For the text-containing cell, return its midpoint in [x, y] coordinate format. 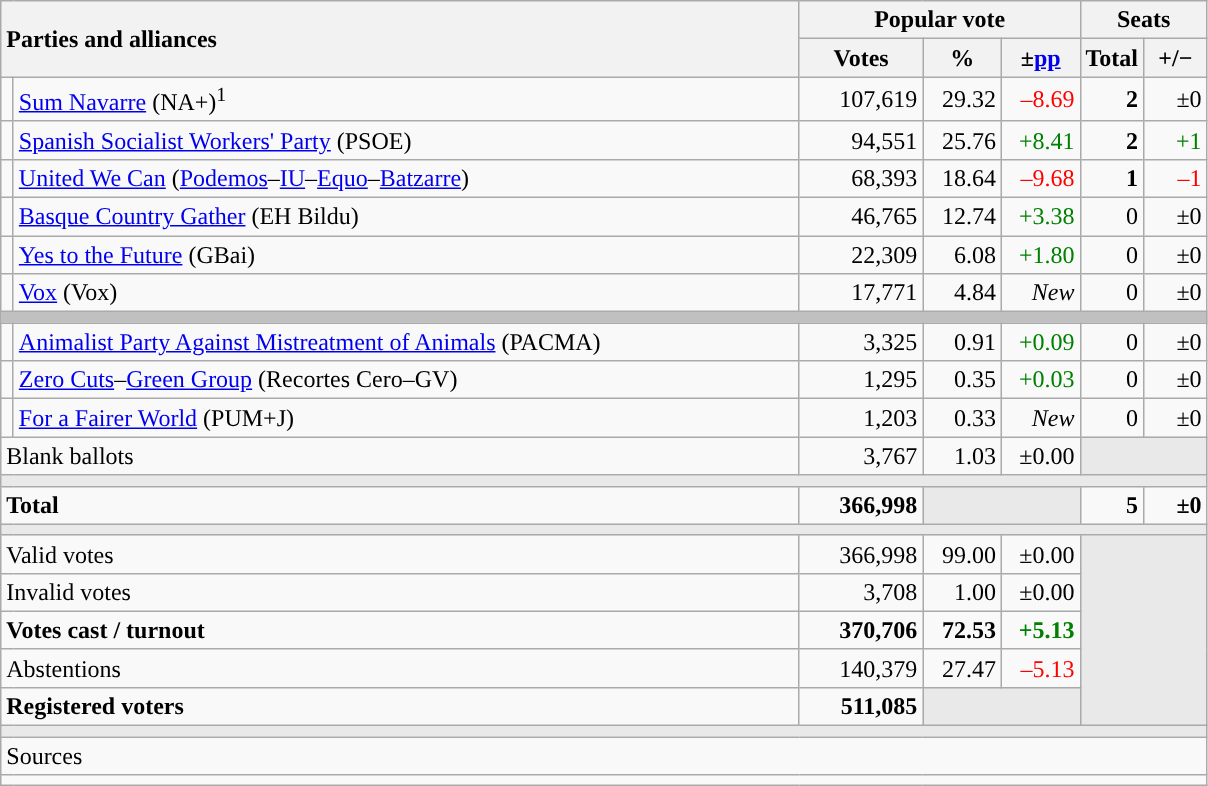
1,203 [861, 418]
Spanish Socialist Workers' Party (PSOE) [406, 140]
0.33 [962, 418]
1.03 [962, 456]
Seats [1144, 20]
Sources [604, 756]
+/− [1176, 58]
–9.68 [1040, 178]
Parties and alliances [400, 39]
+0.03 [1040, 380]
3,708 [861, 592]
For a Fairer World (PUM+J) [406, 418]
±pp [1040, 58]
+1.80 [1040, 255]
–1 [1176, 178]
3,325 [861, 342]
Valid votes [400, 554]
46,765 [861, 217]
Basque Country Gather (EH Bildu) [406, 217]
–8.69 [1040, 100]
Zero Cuts–Green Group (Recortes Cero–GV) [406, 380]
Votes cast / turnout [400, 630]
25.76 [962, 140]
Yes to the Future (GBai) [406, 255]
Invalid votes [400, 592]
0.91 [962, 342]
27.47 [962, 668]
United We Can (Podemos–IU–Equo–Batzarre) [406, 178]
1,295 [861, 380]
Registered voters [400, 706]
Popular vote [940, 20]
Sum Navarre (NA+)1 [406, 100]
107,619 [861, 100]
Animalist Party Against Mistreatment of Animals (PACMA) [406, 342]
+1 [1176, 140]
6.08 [962, 255]
1 [1112, 178]
–5.13 [1040, 668]
+8.41 [1040, 140]
511,085 [861, 706]
29.32 [962, 100]
% [962, 58]
370,706 [861, 630]
3,767 [861, 456]
Votes [861, 58]
18.64 [962, 178]
94,551 [861, 140]
17,771 [861, 293]
Blank ballots [400, 456]
+0.09 [1040, 342]
140,379 [861, 668]
Abstentions [400, 668]
12.74 [962, 217]
68,393 [861, 178]
22,309 [861, 255]
99.00 [962, 554]
5 [1112, 505]
4.84 [962, 293]
Vox (Vox) [406, 293]
72.53 [962, 630]
1.00 [962, 592]
0.35 [962, 380]
+5.13 [1040, 630]
+3.38 [1040, 217]
